Scan for the cell matching the given text and deliver its (X, Y) coordinate at center. 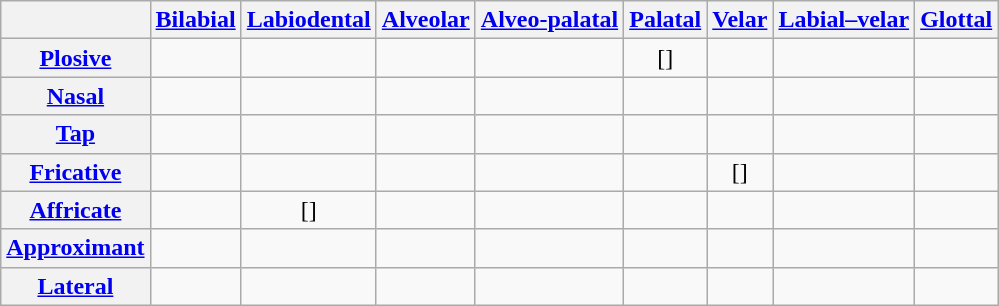
Palatal (666, 20)
Glottal (956, 20)
Approximant (76, 248)
Lateral (76, 286)
Velar (740, 20)
Alveolar (426, 20)
Bilabial (196, 20)
Plosive (76, 58)
Labial–velar (844, 20)
Labiodental (308, 20)
Nasal (76, 96)
Alveo-palatal (549, 20)
Tap (76, 134)
Fricative (76, 172)
Affricate (76, 210)
